Provide the (X, Y) coordinate of the cell's center where the given text is located.  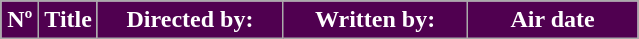
Nº (20, 20)
Title (68, 20)
Air date (553, 20)
Written by: (374, 20)
Directed by: (190, 20)
